Pinpoint the cell where the given text exists, returning its [x, y] midpoint coordinate. 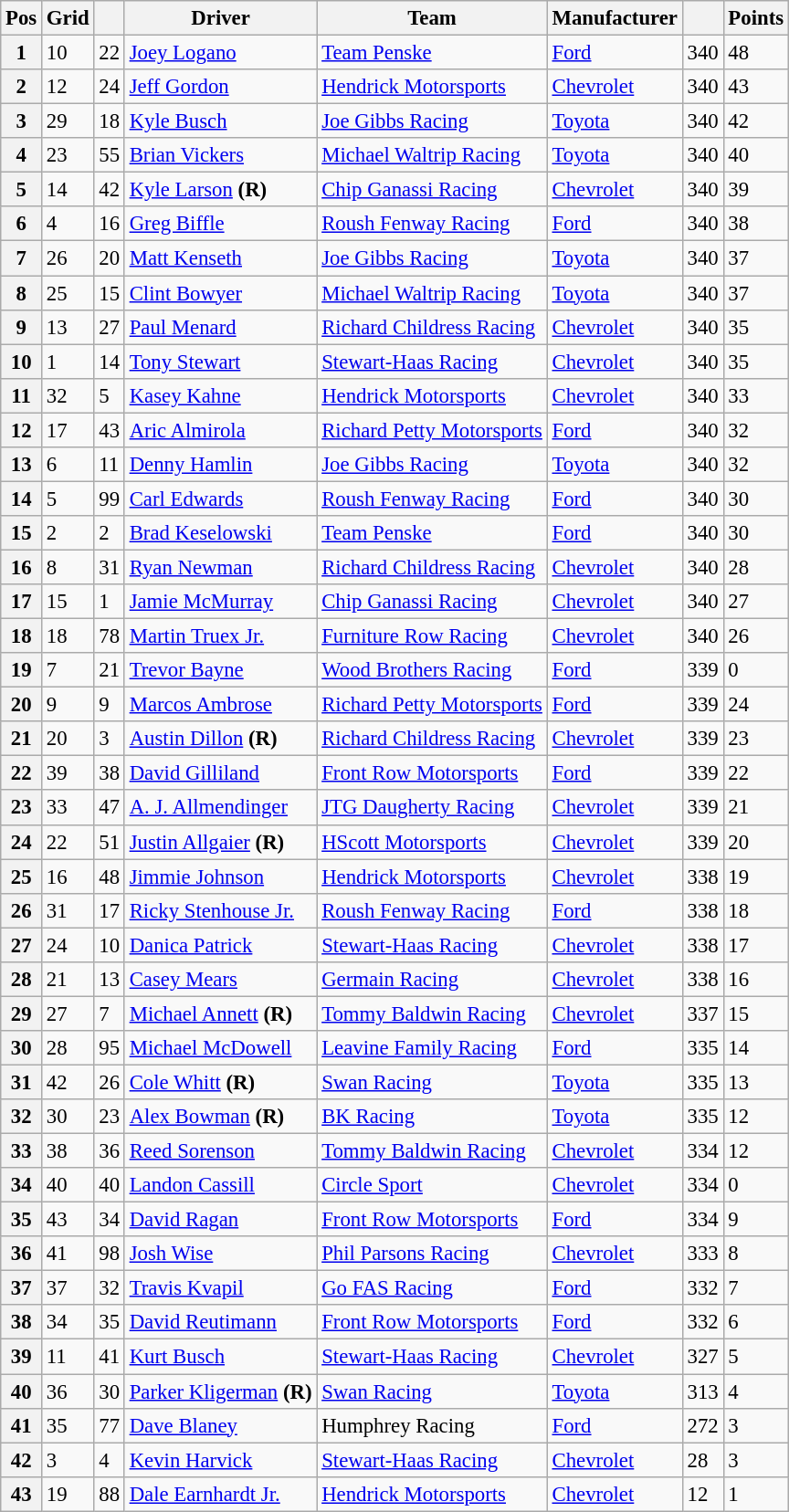
Leavine Family Racing [432, 1048]
Michael McDowell [221, 1048]
HScott Motorsports [432, 842]
Aric Almirola [221, 430]
Grid [68, 18]
Justin Allgaier (R) [221, 842]
Circle Sport [432, 1185]
Danica Patrick [221, 945]
272 [703, 1425]
Ryan Newman [221, 567]
Greg Biffle [221, 224]
Driver [221, 18]
David Ragan [221, 1220]
Travis Kvapil [221, 1288]
Phil Parsons Racing [432, 1254]
47 [110, 808]
Go FAS Racing [432, 1288]
Pos [22, 18]
David Reutimann [221, 1323]
Matt Kenseth [221, 258]
Points [756, 18]
Clint Bowyer [221, 293]
78 [110, 636]
JTG Daugherty Racing [432, 808]
Brian Vickers [221, 155]
Michael Annett (R) [221, 1013]
Landon Cassill [221, 1185]
Paul Menard [221, 327]
BK Racing [432, 1117]
Josh Wise [221, 1254]
Trevor Bayne [221, 670]
Jamie McMurray [221, 602]
Kurt Busch [221, 1357]
337 [703, 1013]
Denny Hamlin [221, 465]
Kasey Kahne [221, 395]
Kyle Larson (R) [221, 190]
98 [110, 1254]
Cole Whitt (R) [221, 1082]
Kyle Busch [221, 121]
Germain Racing [432, 980]
Casey Mears [221, 980]
Jeff Gordon [221, 87]
Ricky Stenhouse Jr. [221, 910]
313 [703, 1391]
Manufacturer [615, 18]
Wood Brothers Racing [432, 670]
Humphrey Racing [432, 1425]
Brad Keselowski [221, 533]
333 [703, 1254]
A. J. Allmendinger [221, 808]
Kevin Harvick [221, 1460]
99 [110, 499]
55 [110, 155]
Dave Blaney [221, 1425]
Marcos Ambrose [221, 705]
Austin Dillon (R) [221, 739]
Martin Truex Jr. [221, 636]
Tony Stewart [221, 362]
77 [110, 1425]
Carl Edwards [221, 499]
Joey Logano [221, 53]
Furniture Row Racing [432, 636]
David Gilliland [221, 773]
88 [110, 1494]
327 [703, 1357]
Team [432, 18]
95 [110, 1048]
Alex Bowman (R) [221, 1117]
Reed Sorenson [221, 1151]
Jimmie Johnson [221, 877]
51 [110, 842]
Parker Kligerman (R) [221, 1391]
Dale Earnhardt Jr. [221, 1494]
